Return [X, Y] of the center of cell containing provided text 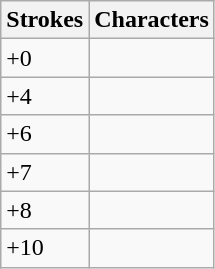
Strokes [45, 20]
+10 [45, 248]
+8 [45, 210]
+7 [45, 172]
+6 [45, 134]
+4 [45, 96]
Characters [152, 20]
+0 [45, 58]
